For the text-containing cell, return its midpoint in [X, Y] coordinate format. 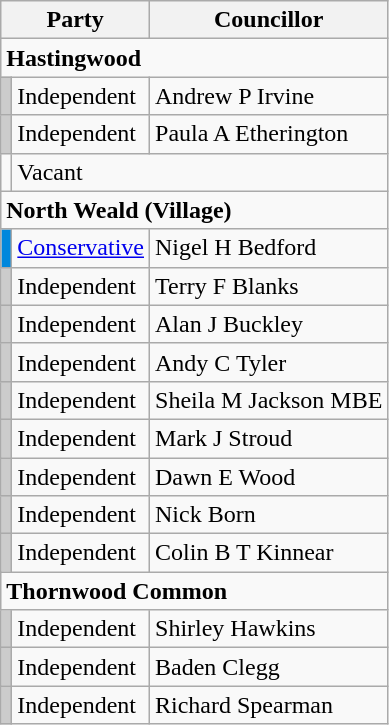
North Weald (Village) [194, 210]
Baden Clegg [269, 667]
Paula A Etherington [269, 134]
Colin B T Kinnear [269, 553]
Party [76, 20]
Councillor [269, 20]
Mark J Stroud [269, 438]
Alan J Buckley [269, 324]
Andrew P Irvine [269, 96]
Nigel H Bedford [269, 248]
Vacant [200, 172]
Thornwood Common [194, 591]
Conservative [81, 248]
Andy C Tyler [269, 362]
Nick Born [269, 515]
Richard Spearman [269, 705]
Sheila M Jackson MBE [269, 400]
Terry F Blanks [269, 286]
Shirley Hawkins [269, 629]
Hastingwood [194, 58]
Dawn E Wood [269, 477]
